Return (X, Y) of the center of cell containing provided text 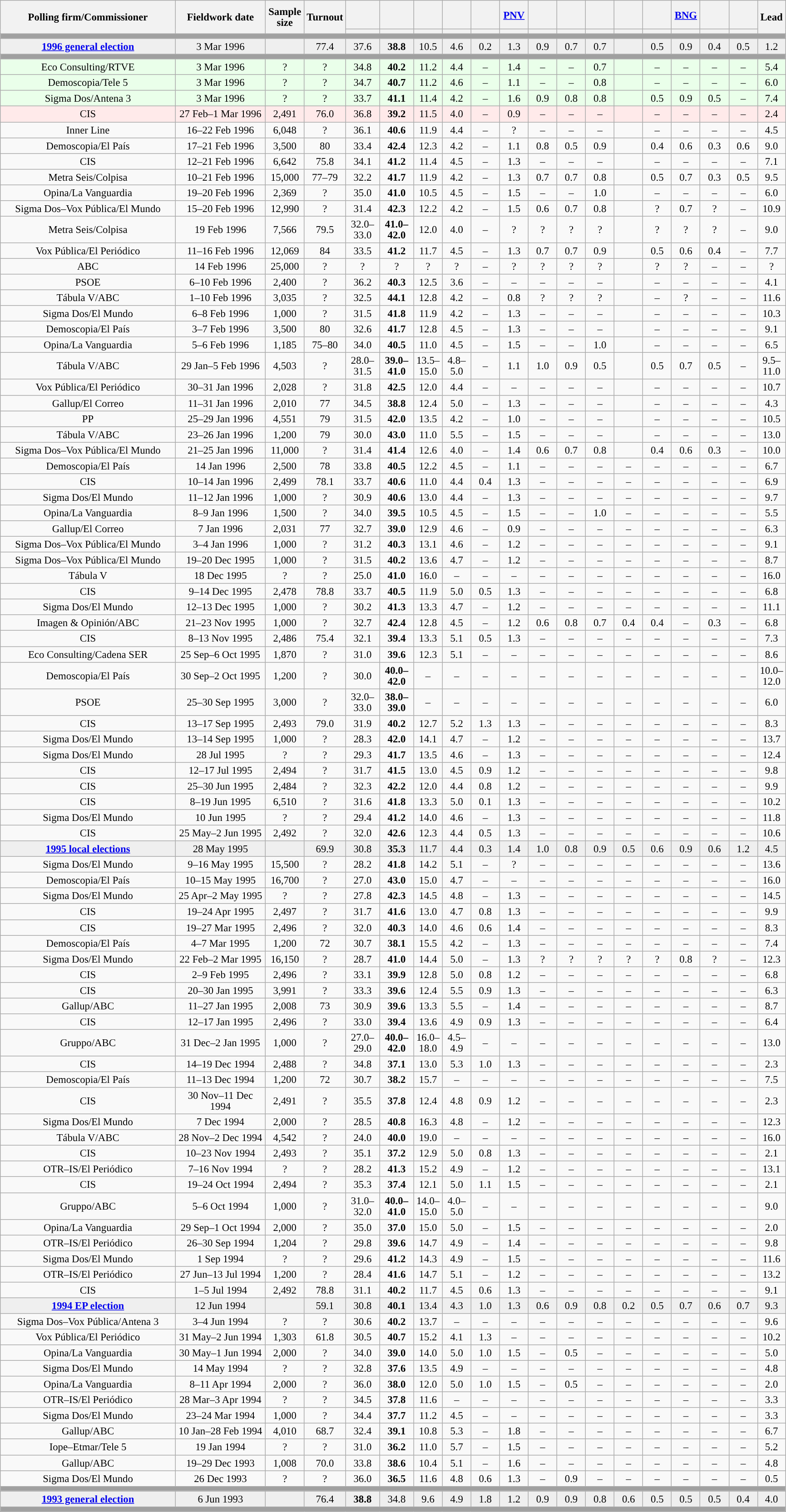
10.6 (771, 834)
10.8 (428, 1431)
31.2 (362, 545)
14.0–15.0 (428, 1206)
12–17 Jul 1995 (220, 770)
31 May–2 Jun 1994 (220, 1337)
19–20 Feb 1996 (220, 193)
11.8 (771, 817)
28 May 1995 (220, 849)
32.8 (362, 1369)
3–4 Jan 1996 (220, 545)
19–29 Dec 1993 (220, 1463)
6.5 (771, 345)
12–13 Dec 1995 (220, 608)
79.5 (325, 230)
12.7 (428, 723)
4,010 (285, 1431)
25 Sep–6 Oct 1995 (220, 655)
8–13 Nov 1995 (220, 638)
39.9 (397, 974)
69.9 (325, 849)
30–31 Jan 1996 (220, 388)
1,204 (285, 1243)
19 Jan 1994 (220, 1448)
10.0–12.0 (771, 676)
8–19 Jun 1995 (220, 802)
11–12 Jan 1996 (220, 498)
25.0 (362, 576)
2.4 (771, 114)
41.1 (397, 99)
10.7 (771, 388)
42.2 (397, 786)
7,566 (285, 230)
40.0 (397, 1138)
78.1 (325, 481)
31.1 (362, 1290)
9.5 (771, 177)
24.0 (362, 1138)
11–16 Feb 1996 (220, 251)
Eco Consulting/Cadena SER (88, 655)
15–20 Feb 1996 (220, 209)
Demoscopia/Tele 5 (88, 83)
BNG (686, 15)
16.0–18.0 (428, 1043)
6,048 (285, 130)
44.1 (397, 298)
37.1 (397, 1064)
76.4 (325, 1499)
3–4 Jun 1994 (220, 1321)
8.6 (771, 655)
12,990 (285, 209)
10.0 (771, 450)
28 Jul 1995 (220, 755)
4,503 (285, 366)
23–26 Jan 1996 (220, 434)
32.3 (362, 786)
30 Nov–11 Dec 1994 (220, 1101)
19–24 Oct 1994 (220, 1185)
2,369 (285, 193)
1,303 (285, 1337)
29 Jan–5 Feb 1996 (220, 366)
39.0–41.0 (397, 366)
37.0 (397, 1227)
25,000 (285, 266)
19–24 Apr 1995 (220, 912)
12.1 (428, 1185)
31.6 (362, 802)
28.3 (362, 739)
19 Feb 1996 (220, 230)
6.9 (771, 481)
11.5 (428, 114)
6–8 Feb 1996 (220, 313)
12,069 (285, 251)
1995 local elections (88, 849)
20–30 Jan 1995 (220, 991)
33.0 (362, 1022)
13.5–15.0 (428, 366)
7 Dec 1994 (220, 1122)
59.1 (325, 1306)
41.4 (397, 450)
1,870 (285, 655)
68.7 (325, 1431)
33.3 (362, 991)
79.0 (325, 723)
30 Sep–2 Oct 1995 (220, 676)
19.0 (428, 1138)
84 (325, 251)
30.5 (362, 1337)
9.3 (771, 1306)
61.8 (325, 1337)
14.2 (428, 865)
27.0 (362, 880)
10–23 Nov 1994 (220, 1153)
30.6 (362, 1321)
7–16 Nov 1994 (220, 1170)
28 Nov–2 Dec 1994 (220, 1138)
Lead (771, 17)
7 Jan 1996 (220, 529)
18 Dec 1995 (220, 576)
38.0–39.0 (397, 702)
8–9 Jan 1996 (220, 513)
9.5–11.0 (771, 366)
15.5 (428, 944)
Tábula V (88, 576)
14 Jan 1996 (220, 466)
7.5 (771, 1080)
32.4 (362, 1431)
14.1 (428, 739)
2,484 (285, 786)
16–22 Feb 1996 (220, 130)
36.1 (362, 130)
75–80 (325, 345)
2,008 (285, 1006)
2,010 (285, 403)
36.8 (362, 114)
28.5 (362, 1122)
14.3 (428, 1259)
1 Sep 1994 (220, 1259)
35.5 (362, 1101)
26–30 Sep 1994 (220, 1243)
19–20 Dec 1995 (220, 560)
29 Sep–1 Oct 1994 (220, 1227)
32.6 (362, 330)
40.8 (397, 1122)
7.3 (771, 638)
10–14 Jan 1996 (220, 481)
28.4 (362, 1274)
1,500 (285, 513)
28.0–31.5 (362, 366)
6,510 (285, 802)
28 Mar–3 Apr 1994 (220, 1400)
1,008 (285, 1463)
29.4 (362, 817)
11,000 (285, 450)
1–10 Feb 1996 (220, 298)
7.7 (771, 251)
42.5 (397, 388)
14 May 1994 (220, 1369)
37.7 (397, 1416)
6,642 (285, 162)
5–6 Feb 1996 (220, 345)
Imagen & Opinión/ABC (88, 623)
4–7 Mar 1995 (220, 944)
2,031 (285, 529)
1996 general election (88, 46)
70.0 (325, 1463)
5–6 Oct 1994 (220, 1206)
75.8 (325, 162)
10 Jan–28 Feb 1994 (220, 1431)
26 Dec 1993 (220, 1478)
29.3 (362, 755)
10–15 May 1995 (220, 880)
36.5 (397, 1478)
12–21 Feb 1996 (220, 162)
33.1 (362, 974)
10.9 (771, 209)
25–30 Jun 1995 (220, 786)
31 Dec–2 Jan 1995 (220, 1043)
15.7 (428, 1080)
1–5 Jul 1994 (220, 1290)
2,500 (285, 466)
33.4 (362, 145)
3.6 (457, 282)
19–27 Mar 1995 (220, 927)
73 (325, 1006)
17–21 Feb 1996 (220, 145)
38.1 (397, 944)
28.7 (362, 959)
PNV (514, 15)
27 Feb–1 Mar 1996 (220, 114)
31.9 (362, 723)
42.6 (397, 834)
Inner Line (88, 130)
40.1 (397, 1306)
8–11 Apr 1994 (220, 1384)
37.2 (397, 1153)
38.2 (397, 1080)
2,400 (285, 282)
4.5–4.9 (457, 1043)
32.2 (362, 177)
33.5 (362, 251)
10.3 (771, 313)
35.1 (362, 1153)
15,500 (285, 865)
11–31 Jan 1996 (220, 403)
12.5 (428, 282)
22 Feb–2 Mar 1995 (220, 959)
1994 EP election (88, 1306)
2,488 (285, 1064)
Iope–Etmar/Tele 5 (88, 1448)
Fieldwork date (220, 17)
31.0–32.0 (362, 1206)
14.4 (428, 959)
Sigma Dos–Vox Pública/Antena 3 (88, 1321)
10.4 (428, 1463)
Turnout (325, 17)
4,542 (285, 1138)
5.7 (457, 1448)
38.6 (397, 1463)
4,551 (285, 419)
40.0–41.0 (397, 1206)
2–9 Feb 1995 (220, 974)
5.4 (771, 67)
34.7 (362, 83)
41.5 (397, 770)
11–13 Dec 1994 (220, 1080)
75.4 (325, 638)
25 May–2 Jun 1995 (220, 834)
13.2 (771, 1274)
27.0–29.0 (362, 1043)
39.5 (397, 513)
31.8 (362, 388)
9–14 Dec 1995 (220, 591)
25 Apr–2 May 1995 (220, 896)
Sample size (285, 17)
2,497 (285, 912)
9–16 May 1995 (220, 865)
PP (88, 419)
2,478 (285, 591)
41.0–42.0 (397, 230)
29.8 (362, 1243)
6–10 Feb 1996 (220, 282)
12–17 Jan 1995 (220, 1022)
34.1 (362, 162)
34.4 (362, 1416)
11–27 Jan 1995 (220, 1006)
77–79 (325, 177)
29.6 (362, 1259)
25–30 Sep 1995 (220, 702)
1993 general election (88, 1499)
7.1 (771, 162)
39.2 (397, 114)
1,185 (285, 345)
Eco Consulting/RTVE (88, 67)
2,499 (285, 481)
32.5 (362, 298)
13–14 Sep 1995 (220, 739)
16,700 (285, 880)
39.1 (397, 1431)
10–21 Feb 1996 (220, 177)
30.2 (362, 608)
27.8 (362, 896)
23–24 Mar 1994 (220, 1416)
2,486 (285, 638)
27 Jun–13 Jul 1994 (220, 1274)
25–29 Jan 1996 (220, 419)
0.1 (485, 802)
3,035 (285, 298)
15,000 (285, 177)
13.4 (428, 1306)
32.1 (362, 638)
3,991 (285, 991)
16,150 (285, 959)
77.4 (325, 46)
76.0 (325, 114)
6 Jun 1993 (220, 1499)
12.6 (428, 450)
4.0–5.0 (457, 1206)
3,000 (285, 702)
6.4 (771, 1022)
38.0 (397, 1384)
16.3 (428, 1122)
9.7 (771, 498)
21–23 Nov 1995 (220, 623)
3–7 Feb 1996 (220, 330)
30 May–1 Jun 1994 (220, 1353)
4.8–5.0 (457, 366)
11.1 (771, 608)
Polling firm/Commissioner (88, 17)
78 (325, 466)
ABC (88, 266)
10 Jun 1995 (220, 817)
14–19 Dec 1994 (220, 1064)
Sigma Dos/Antena 3 (88, 99)
14 Feb 1996 (220, 266)
2,028 (285, 388)
21–25 Jan 1996 (220, 450)
12 Jun 1994 (220, 1306)
37.4 (397, 1185)
13–17 Sep 1995 (220, 723)
